Return (x, y) of the center of cell containing provided text 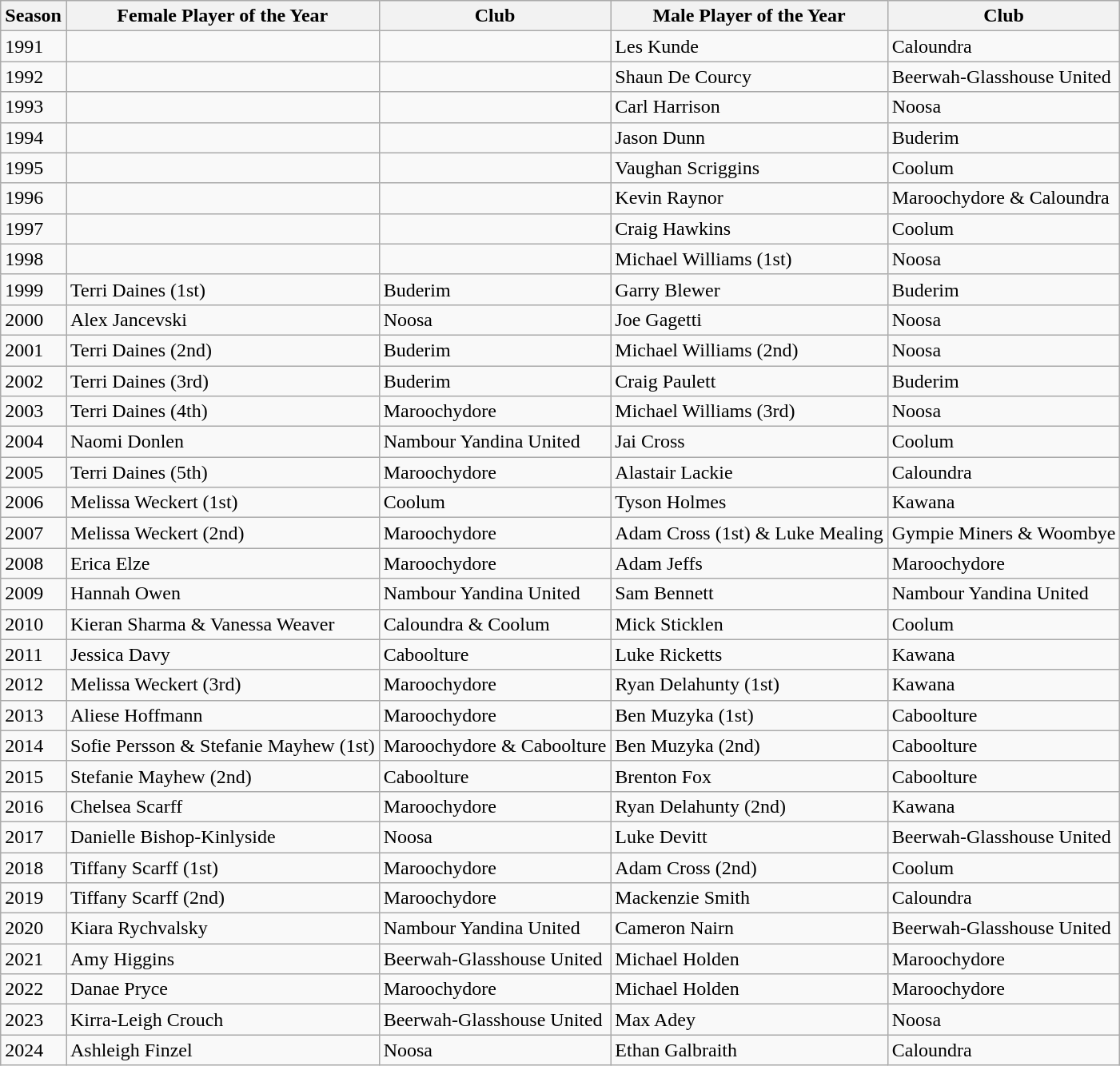
Kirra-Leigh Crouch (222, 1020)
Ashleigh Finzel (222, 1050)
2021 (34, 959)
Adam Jeffs (749, 563)
Aliese Hoffmann (222, 715)
Danielle Bishop-Kinlyside (222, 837)
1994 (34, 137)
Les Kunde (749, 46)
2024 (34, 1050)
2001 (34, 350)
Ryan Delahunty (2nd) (749, 806)
2023 (34, 1020)
Terri Daines (3rd) (222, 381)
Maroochydore & Caboolture (495, 746)
Adam Cross (2nd) (749, 867)
2014 (34, 746)
1997 (34, 229)
2011 (34, 654)
Maroochydore & Caloundra (1004, 198)
2022 (34, 989)
Michael Williams (3rd) (749, 412)
Kevin Raynor (749, 198)
Craig Paulett (749, 381)
2009 (34, 594)
Luke Ricketts (749, 654)
1993 (34, 107)
Jessica Davy (222, 654)
Amy Higgins (222, 959)
Tiffany Scarff (2nd) (222, 898)
Michael Williams (2nd) (749, 350)
1992 (34, 77)
Kieran Sharma & Vanessa Weaver (222, 624)
Melissa Weckert (3rd) (222, 685)
Danae Pryce (222, 989)
2015 (34, 776)
Garry Blewer (749, 289)
Tyson Holmes (749, 503)
2004 (34, 442)
Melissa Weckert (2nd) (222, 533)
Ethan Galbraith (749, 1050)
Alastair Lackie (749, 472)
1998 (34, 259)
Craig Hawkins (749, 229)
2020 (34, 929)
2018 (34, 867)
1995 (34, 168)
Ryan Delahunty (1st) (749, 685)
2013 (34, 715)
Carl Harrison (749, 107)
2003 (34, 412)
Alex Jancevski (222, 320)
Male Player of the Year (749, 16)
Brenton Fox (749, 776)
Mackenzie Smith (749, 898)
2006 (34, 503)
Joe Gagetti (749, 320)
Max Adey (749, 1020)
Adam Cross (1st) & Luke Mealing (749, 533)
Melissa Weckert (1st) (222, 503)
1991 (34, 46)
2007 (34, 533)
Sam Bennett (749, 594)
Terri Daines (4th) (222, 412)
2012 (34, 685)
Caloundra & Coolum (495, 624)
2000 (34, 320)
1996 (34, 198)
Terri Daines (1st) (222, 289)
2008 (34, 563)
Terri Daines (5th) (222, 472)
Luke Devitt (749, 837)
Jason Dunn (749, 137)
Kiara Rychvalsky (222, 929)
2017 (34, 837)
Ben Muzyka (1st) (749, 715)
Mick Sticklen (749, 624)
Naomi Donlen (222, 442)
Female Player of the Year (222, 16)
Chelsea Scarff (222, 806)
2005 (34, 472)
Season (34, 16)
Shaun De Courcy (749, 77)
Sofie Persson & Stefanie Mayhew (1st) (222, 746)
Ben Muzyka (2nd) (749, 746)
2016 (34, 806)
Stefanie Mayhew (2nd) (222, 776)
Terri Daines (2nd) (222, 350)
2010 (34, 624)
Hannah Owen (222, 594)
Michael Williams (1st) (749, 259)
Cameron Nairn (749, 929)
Erica Elze (222, 563)
1999 (34, 289)
2002 (34, 381)
Tiffany Scarff (1st) (222, 867)
2019 (34, 898)
Vaughan Scriggins (749, 168)
Gympie Miners & Woombye (1004, 533)
Jai Cross (749, 442)
